For the text-containing cell, return its midpoint in [x, y] coordinate format. 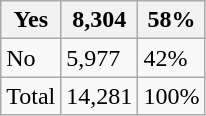
No [31, 58]
100% [172, 96]
Total [31, 96]
8,304 [100, 20]
Yes [31, 20]
5,977 [100, 58]
14,281 [100, 96]
42% [172, 58]
58% [172, 20]
